Detect which cell encompasses the target text, then output its [x, y] center coordinate. 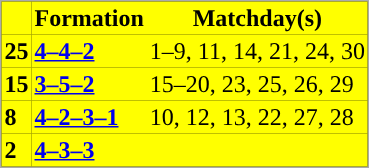
4–2–3–1 [90, 116]
15 [17, 84]
2 [17, 150]
Matchday(s) [258, 18]
1–9, 11, 14, 21, 24, 30 [258, 50]
25 [17, 50]
10, 12, 13, 22, 27, 28 [258, 116]
15–20, 23, 25, 26, 29 [258, 84]
4–3–3 [90, 150]
8 [17, 116]
Formation [90, 18]
4–4–2 [90, 50]
3–5–2 [90, 84]
